Provide the (x, y) coordinate of the cell's center where the given text is located.  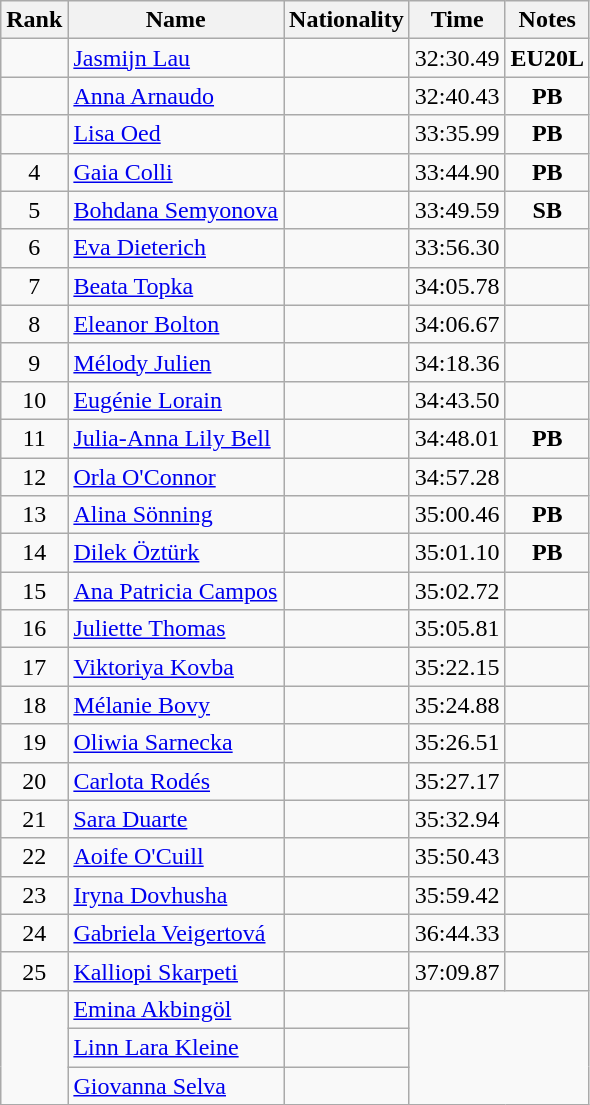
34:48.01 (457, 438)
35:24.88 (457, 705)
Nationality (347, 20)
Beata Topka (176, 286)
Time (457, 20)
22 (34, 857)
19 (34, 743)
34:18.36 (457, 362)
34:05.78 (457, 286)
9 (34, 362)
Bohdana Semyonova (176, 210)
34:06.67 (457, 324)
35:00.46 (457, 515)
SB (547, 210)
Iryna Dovhusha (176, 895)
Eleanor Bolton (176, 324)
Dilek Öztürk (176, 553)
12 (34, 477)
Kalliopi Skarpeti (176, 971)
6 (34, 248)
35:27.17 (457, 781)
18 (34, 705)
Rank (34, 20)
34:43.50 (457, 400)
7 (34, 286)
Lisa Oed (176, 134)
Orla O'Connor (176, 477)
5 (34, 210)
Julia-Anna Lily Bell (176, 438)
21 (34, 819)
17 (34, 667)
33:35.99 (457, 134)
Aoife O'Cuill (176, 857)
Anna Arnaudo (176, 96)
11 (34, 438)
Alina Sönning (176, 515)
15 (34, 591)
Juliette Thomas (176, 629)
13 (34, 515)
37:09.87 (457, 971)
Mélody Julien (176, 362)
EU20L (547, 58)
35:50.43 (457, 857)
Linn Lara Kleine (176, 1047)
33:44.90 (457, 172)
35:01.10 (457, 553)
Sara Duarte (176, 819)
16 (34, 629)
35:32.94 (457, 819)
33:56.30 (457, 248)
Ana Patricia Campos (176, 591)
Oliwia Sarnecka (176, 743)
Gaia Colli (176, 172)
Carlota Rodés (176, 781)
Emina Akbingöl (176, 1009)
25 (34, 971)
10 (34, 400)
Eva Dieterich (176, 248)
32:40.43 (457, 96)
Giovanna Selva (176, 1085)
Mélanie Bovy (176, 705)
32:30.49 (457, 58)
23 (34, 895)
35:05.81 (457, 629)
8 (34, 324)
Eugénie Lorain (176, 400)
34:57.28 (457, 477)
24 (34, 933)
Notes (547, 20)
14 (34, 553)
35:22.15 (457, 667)
4 (34, 172)
20 (34, 781)
Viktoriya Kovba (176, 667)
Name (176, 20)
35:26.51 (457, 743)
36:44.33 (457, 933)
Jasmijn Lau (176, 58)
33:49.59 (457, 210)
35:59.42 (457, 895)
35:02.72 (457, 591)
Gabriela Veigertová (176, 933)
